Scan for the cell matching the given text and deliver its (x, y) coordinate at center. 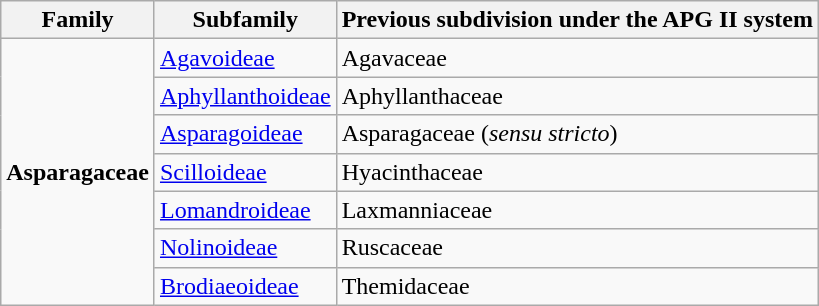
Agavoideae (245, 58)
Family (78, 20)
Scilloideae (245, 172)
Asparagaceae (78, 172)
Brodiaeoideae (245, 286)
Aphyllanthoideae (245, 96)
Hyacinthaceae (577, 172)
Lomandroideae (245, 210)
Aphyllanthaceae (577, 96)
Previous subdivision under the APG II system (577, 20)
Nolinoideae (245, 248)
Asparagaceae (sensu stricto) (577, 134)
Agavaceae (577, 58)
Themidaceae (577, 286)
Asparagoideae (245, 134)
Subfamily (245, 20)
Ruscaceae (577, 248)
Laxmanniaceae (577, 210)
